Return (X, Y) of the center of cell containing provided text 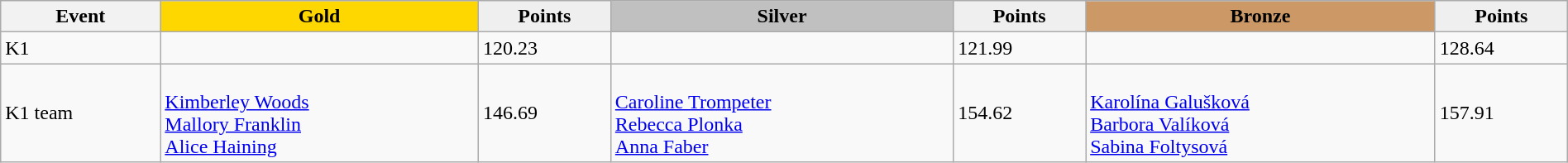
Event (81, 17)
128.64 (1501, 48)
Caroline TrompeterRebecca PlonkaAnna Faber (782, 113)
154.62 (1020, 113)
Bronze (1260, 17)
Karolína GaluškováBarbora ValíkováSabina Foltysová (1260, 113)
Kimberley WoodsMallory FranklinAlice Haining (319, 113)
Gold (319, 17)
Silver (782, 17)
157.91 (1501, 113)
146.69 (544, 113)
121.99 (1020, 48)
K1 team (81, 113)
120.23 (544, 48)
K1 (81, 48)
